Return [X, Y] of the center of cell containing provided text 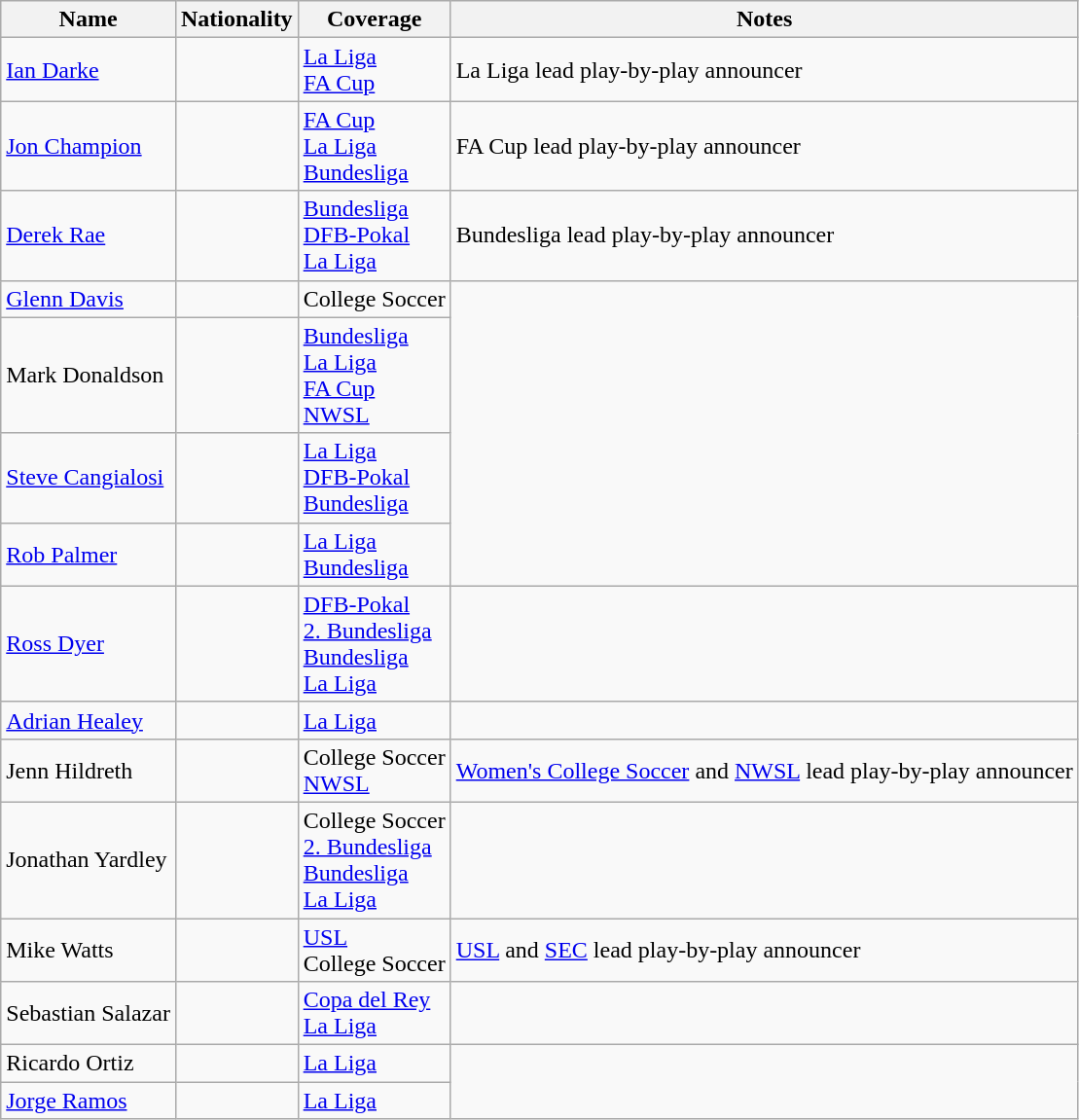
Jonathan Yardley [89, 860]
USLCollege Soccer [374, 950]
Nationality [236, 19]
Adrian Healey [89, 720]
Ricardo Ortiz [89, 1064]
La LigaBundesliga [374, 555]
BundesligaLa LigaFA CupNWSL [374, 376]
DFB-Pokal2. BundesligaBundesligaLa Liga [374, 644]
BundesligaDFB-PokalLa Liga [374, 235]
Copa del ReyLa Liga [374, 1014]
Steve Cangialosi [89, 478]
Women's College Soccer and NWSL lead play-by-play announcer [765, 771]
Ian Darke [89, 70]
FA Cup lead play-by-play announcer [765, 146]
Jon Champion [89, 146]
Sebastian Salazar [89, 1014]
Coverage [374, 19]
Derek Rae [89, 235]
La LigaFA Cup [374, 70]
La LigaDFB-PokalBundesliga [374, 478]
FA CupLa LigaBundesliga [374, 146]
USL and SEC lead play-by-play announcer [765, 950]
College Soccer [374, 299]
Jenn Hildreth [89, 771]
College Soccer2. BundesligaBundesligaLa Liga [374, 860]
Jorge Ramos [89, 1101]
Bundesliga lead play-by-play announcer [765, 235]
La Liga lead play-by-play announcer [765, 70]
Rob Palmer [89, 555]
College SoccerNWSL [374, 771]
Glenn Davis [89, 299]
Ross Dyer [89, 644]
Mark Donaldson [89, 376]
Mike Watts [89, 950]
Notes [765, 19]
Name [89, 19]
